Capture the cell that displays the provided text and extract its [x, y] central coordinate. 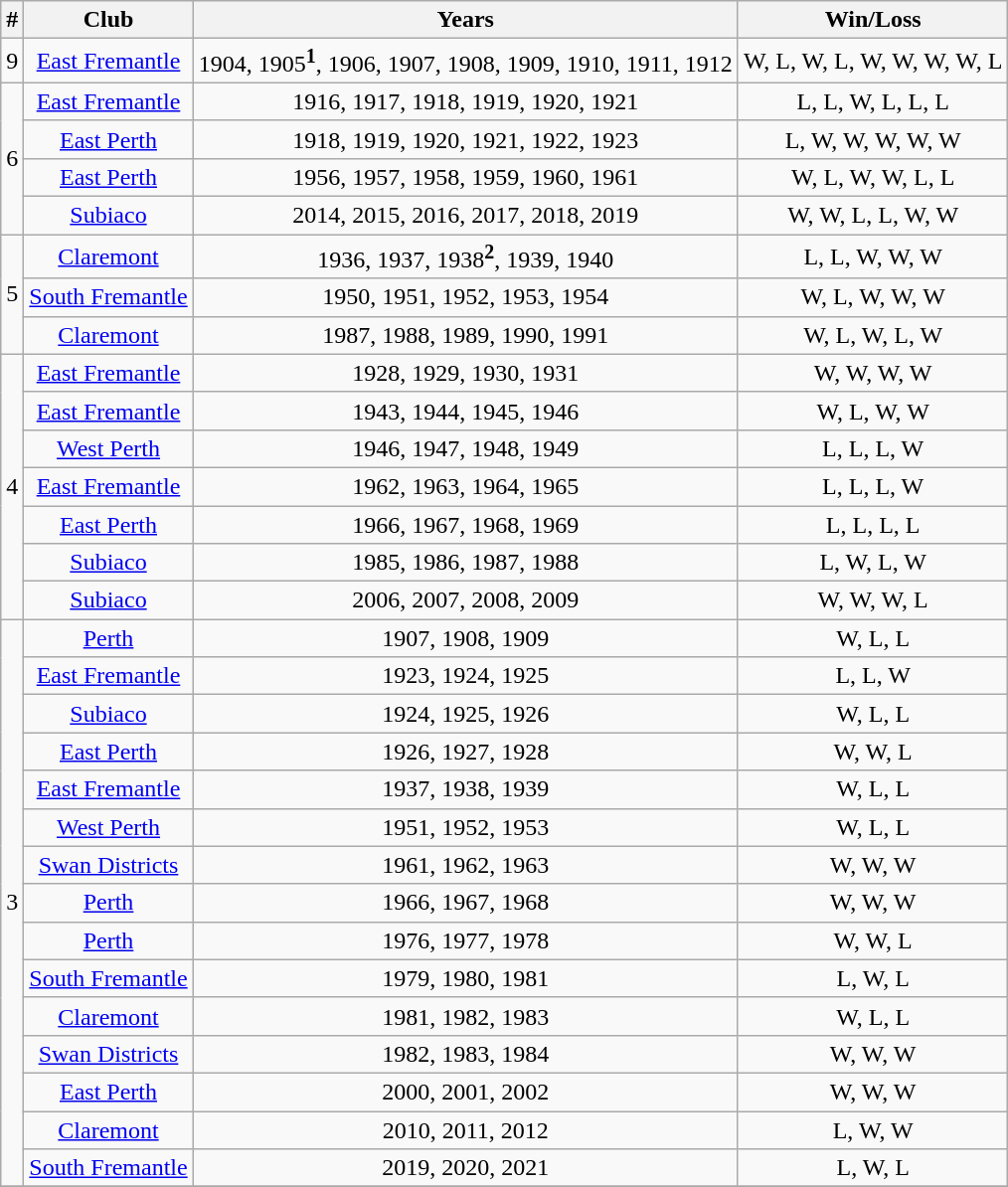
W, W, W, L [873, 600]
3 [12, 903]
1936, 1937, 19382, 1939, 1940 [465, 256]
W, L, W, W, W [873, 297]
2010, 2011, 2012 [465, 1130]
1943, 1944, 1945, 1946 [465, 411]
L, W, W [873, 1130]
L, L, W, W, W [873, 256]
2000, 2001, 2002 [465, 1092]
1907, 1908, 1909 [465, 638]
1950, 1951, 1952, 1953, 1954 [465, 297]
6 [12, 158]
1916, 1917, 1918, 1919, 1920, 1921 [465, 101]
1956, 1957, 1958, 1959, 1960, 1961 [465, 177]
# [12, 20]
1918, 1919, 1920, 1921, 1922, 1923 [465, 139]
1937, 1938, 1939 [465, 789]
1923, 1924, 1925 [465, 676]
W, L, W, L, W [873, 335]
4 [12, 486]
L, L, L, L [873, 525]
1924, 1925, 1926 [465, 714]
2019, 2020, 2021 [465, 1168]
1951, 1952, 1953 [465, 827]
1928, 1929, 1930, 1931 [465, 373]
1982, 1983, 1984 [465, 1054]
W, W, W, W [873, 373]
L, L, W, L, L, L [873, 101]
L, W, W, W, W, W [873, 139]
1962, 1963, 1964, 1965 [465, 486]
1946, 1947, 1948, 1949 [465, 448]
W, W, L, L, W, W [873, 216]
1961, 1962, 1963 [465, 865]
W, L, W, W, L, L [873, 177]
W, L, W, W [873, 411]
2006, 2007, 2008, 2009 [465, 600]
1966, 1967, 1968 [465, 903]
Club [108, 20]
9 [12, 62]
1985, 1986, 1987, 1988 [465, 563]
1979, 1980, 1981 [465, 978]
2014, 2015, 2016, 2017, 2018, 2019 [465, 216]
L, L, W [873, 676]
Win/Loss [873, 20]
1904, 19051, 1906, 1907, 1908, 1909, 1910, 1911, 1912 [465, 62]
5 [12, 294]
1976, 1977, 1978 [465, 940]
W, L, W, L, W, W, W, W, L [873, 62]
1981, 1982, 1983 [465, 1016]
1926, 1927, 1928 [465, 752]
1987, 1988, 1989, 1990, 1991 [465, 335]
1966, 1967, 1968, 1969 [465, 525]
Years [465, 20]
L, W, L, W [873, 563]
